For the text-containing cell, return its midpoint in (x, y) coordinate format. 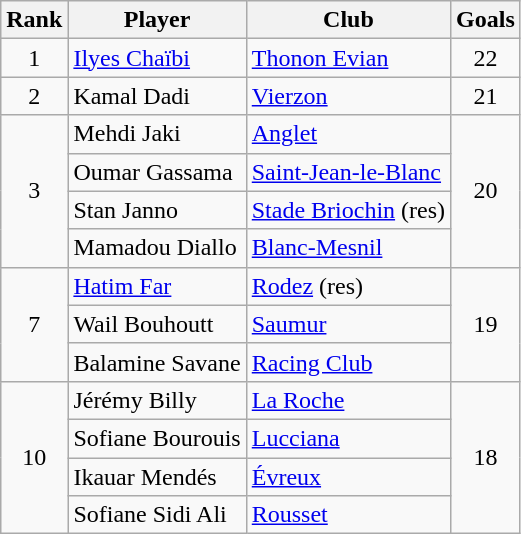
Saint-Jean-le-Blanc (348, 172)
20 (486, 191)
Lucciana (348, 438)
7 (34, 324)
Kamal Dadi (157, 96)
Rousset (348, 515)
Club (348, 20)
Racing Club (348, 362)
La Roche (348, 400)
Stan Janno (157, 210)
Mamadou Diallo (157, 248)
Hatim Far (157, 286)
1 (34, 58)
Mehdi Jaki (157, 134)
Thonon Evian (348, 58)
Sofiane Bourouis (157, 438)
Évreux (348, 477)
Ilyes Chaïbi (157, 58)
19 (486, 324)
Balamine Savane (157, 362)
Wail Bouhoutt (157, 324)
Goals (486, 20)
Rank (34, 20)
3 (34, 191)
Stade Briochin (res) (348, 210)
18 (486, 457)
Rodez (res) (348, 286)
2 (34, 96)
Saumur (348, 324)
Vierzon (348, 96)
Jérémy Billy (157, 400)
21 (486, 96)
Ikauar Mendés (157, 477)
Sofiane Sidi Ali (157, 515)
Player (157, 20)
Anglet (348, 134)
Blanc-Mesnil (348, 248)
Oumar Gassama (157, 172)
22 (486, 58)
10 (34, 457)
